Capture the cell that displays the provided text and extract its [X, Y] central coordinate. 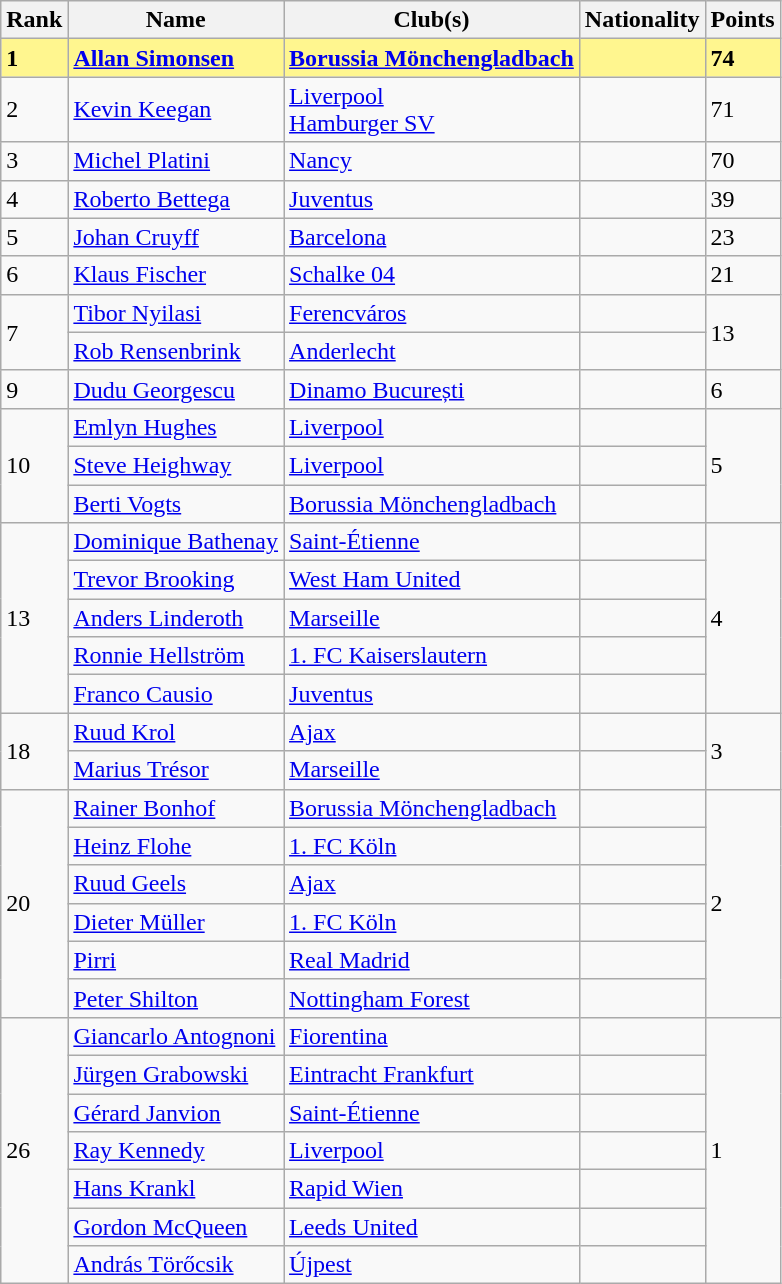
Nationality [642, 20]
Allan Simonsen [176, 58]
Emlyn Hughes [176, 427]
Dinamo București [432, 389]
Barcelona [432, 237]
Roberto Bettega [176, 199]
Rank [34, 20]
Pirri [176, 960]
Gérard Janvion [176, 1113]
Giancarlo Antognoni [176, 1036]
39 [742, 199]
Name [176, 20]
74 [742, 58]
26 [34, 1150]
Johan Cruyff [176, 237]
Trevor Brooking [176, 580]
21 [742, 275]
Rapid Wien [432, 1189]
Klaus Fischer [176, 275]
23 [742, 237]
Points [742, 20]
Peter Shilton [176, 998]
Gordon McQueen [176, 1227]
7 [34, 332]
Heinz Flohe [176, 846]
Liverpool Hamburger SV [432, 110]
1. FC Kaiserslautern [432, 656]
Steve Heighway [176, 465]
Leeds United [432, 1227]
Club(s) [432, 20]
18 [34, 751]
Dominique Bathenay [176, 542]
10 [34, 465]
Nottingham Forest [432, 998]
András Törőcsik [176, 1265]
Rob Rensenbrink [176, 351]
9 [34, 389]
Real Madrid [432, 960]
Michel Platini [176, 161]
20 [34, 903]
Ruud Geels [176, 884]
Fiorentina [432, 1036]
Anders Linderoth [176, 618]
West Ham United [432, 580]
Franco Causio [176, 694]
Dieter Müller [176, 922]
Újpest [432, 1265]
Tibor Nyilasi [176, 313]
Eintracht Frankfurt [432, 1074]
70 [742, 161]
Ray Kennedy [176, 1151]
Kevin Keegan [176, 110]
Dudu Georgescu [176, 389]
71 [742, 110]
Anderlecht [432, 351]
Ruud Krol [176, 732]
Nancy [432, 161]
Berti Vogts [176, 503]
Marius Trésor [176, 770]
Hans Krankl [176, 1189]
Ferencváros [432, 313]
Schalke 04 [432, 275]
Jürgen Grabowski [176, 1074]
Ronnie Hellström [176, 656]
Rainer Bonhof [176, 808]
